Pinpoint the cell where the given text exists, returning its [X, Y] midpoint coordinate. 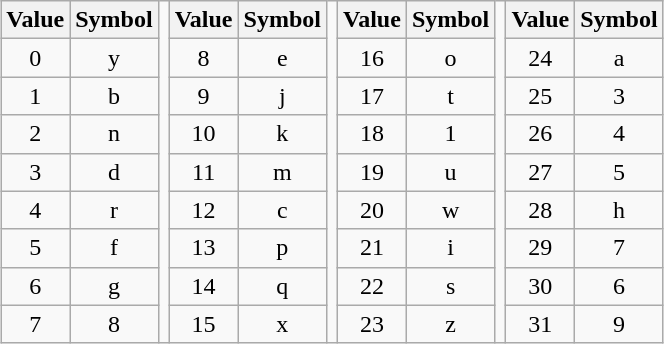
r [114, 210]
29 [540, 248]
i [450, 248]
23 [372, 324]
j [282, 96]
15 [204, 324]
a [619, 58]
o [450, 58]
x [282, 324]
17 [372, 96]
h [619, 210]
s [450, 286]
14 [204, 286]
12 [204, 210]
2 [36, 134]
13 [204, 248]
10 [204, 134]
30 [540, 286]
24 [540, 58]
z [450, 324]
0 [36, 58]
f [114, 248]
k [282, 134]
26 [540, 134]
21 [372, 248]
t [450, 96]
y [114, 58]
27 [540, 172]
20 [372, 210]
g [114, 286]
19 [372, 172]
w [450, 210]
25 [540, 96]
n [114, 134]
31 [540, 324]
b [114, 96]
p [282, 248]
11 [204, 172]
q [282, 286]
16 [372, 58]
c [282, 210]
u [450, 172]
e [282, 58]
22 [372, 286]
18 [372, 134]
m [282, 172]
d [114, 172]
28 [540, 210]
